From the cell containing the given text, extract its center point as (x, y) coordinate. 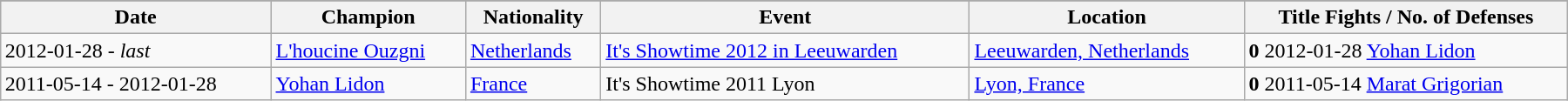
Title Fights / No. of Defenses (1406, 17)
Nationality (533, 17)
L'houcine Ouzgni (368, 50)
It's Showtime 2011 Lyon (786, 84)
Leeuwarden, Netherlands (1106, 50)
2011-05-14 - 2012-01-28 (136, 84)
Lyon, France (1106, 84)
Champion (368, 17)
2012-01-28 - last (136, 50)
Yohan Lidon (368, 84)
Netherlands (533, 50)
It's Showtime 2012 in Leeuwarden (786, 50)
0 2012-01-28 Yohan Lidon (1406, 50)
Event (786, 17)
Date (136, 17)
0 2011-05-14 Marat Grigorian (1406, 84)
France (533, 84)
Location (1106, 17)
